Return the (x, y) coordinate for the center point of the cell that contains the specified text.  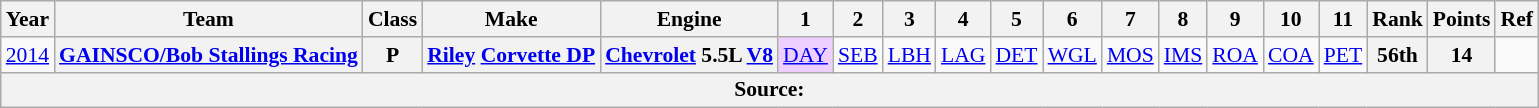
DAY (806, 55)
WGL (1072, 55)
MOS (1130, 55)
56th (1398, 55)
3 (910, 19)
Source: (770, 90)
PET (1344, 55)
2 (858, 19)
Ref (1516, 19)
6 (1072, 19)
4 (963, 19)
P (392, 55)
Class (392, 19)
SEB (858, 55)
IMS (1184, 55)
Rank (1398, 19)
10 (1291, 19)
Engine (689, 19)
Chevrolet 5.5L V8 (689, 55)
LAG (963, 55)
GAINSCO/Bob Stallings Racing (208, 55)
9 (1235, 19)
5 (1016, 19)
Riley Corvette DP (511, 55)
8 (1184, 19)
14 (1462, 55)
2014 (28, 55)
1 (806, 19)
DET (1016, 55)
ROA (1235, 55)
7 (1130, 19)
COA (1291, 55)
LBH (910, 55)
Points (1462, 19)
Team (208, 19)
Make (511, 19)
11 (1344, 19)
Year (28, 19)
